Identify which cell holds the provided text, then report its [X, Y] central coordinate. 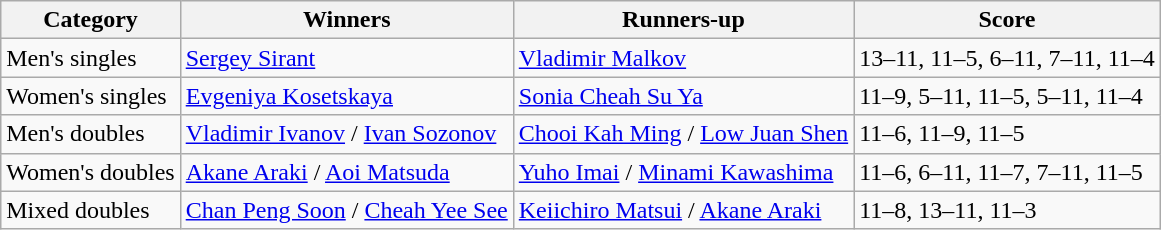
11–8, 13–11, 11–3 [1008, 210]
Score [1008, 20]
Evgeniya Kosetskaya [346, 96]
Women's singles [90, 96]
Category [90, 20]
Chan Peng Soon / Cheah Yee See [346, 210]
11–6, 11–9, 11–5 [1008, 134]
Men's doubles [90, 134]
Akane Araki / Aoi Matsuda [346, 172]
Vladimir Malkov [683, 58]
Yuho Imai / Minami Kawashima [683, 172]
13–11, 11–5, 6–11, 7–11, 11–4 [1008, 58]
Runners-up [683, 20]
Sergey Sirant [346, 58]
Keiichiro Matsui / Akane Araki [683, 210]
Men's singles [90, 58]
Winners [346, 20]
Sonia Cheah Su Ya [683, 96]
Chooi Kah Ming / Low Juan Shen [683, 134]
Mixed doubles [90, 210]
Women's doubles [90, 172]
11–9, 5–11, 11–5, 5–11, 11–4 [1008, 96]
11–6, 6–11, 11–7, 7–11, 11–5 [1008, 172]
Vladimir Ivanov / Ivan Sozonov [346, 134]
